Locate the cell with the specified text and output its (x, y) center coordinate. 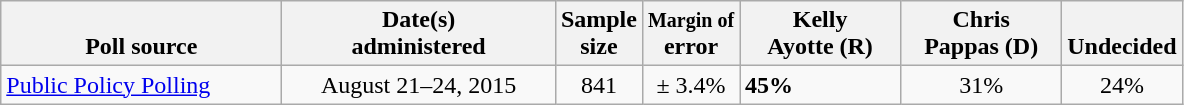
± 3.4% (690, 85)
KellyAyotte (R) (820, 34)
Undecided (1122, 34)
Date(s)administered (419, 34)
ChrisPappas (D) (982, 34)
24% (1122, 85)
45% (820, 85)
841 (598, 85)
Margin oferror (690, 34)
August 21–24, 2015 (419, 85)
Public Policy Polling (142, 85)
Samplesize (598, 34)
Poll source (142, 34)
31% (982, 85)
